Determine the [X, Y] coordinate at the center of the cell enclosing the given text.  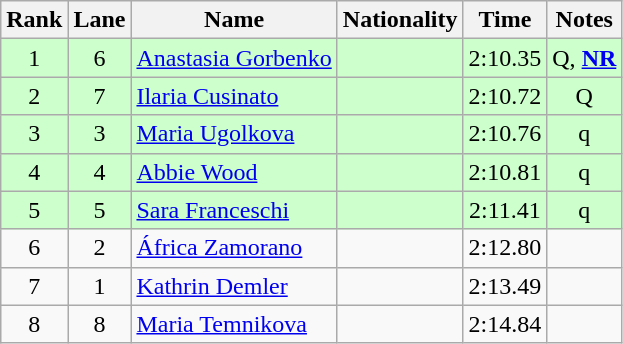
Nationality [400, 20]
Time [505, 20]
Sara Franceschi [234, 210]
2:10.35 [505, 58]
Abbie Wood [234, 172]
Name [234, 20]
Maria Temnikova [234, 324]
2:13.49 [505, 286]
2:14.84 [505, 324]
2:12.80 [505, 248]
2:10.81 [505, 172]
Maria Ugolkova [234, 134]
Kathrin Demler [234, 286]
2:10.76 [505, 134]
Anastasia Gorbenko [234, 58]
Q [584, 96]
Ilaria Cusinato [234, 96]
África Zamorano [234, 248]
2:11.41 [505, 210]
2:10.72 [505, 96]
Q, NR [584, 58]
Rank [34, 20]
Notes [584, 20]
Lane [100, 20]
